Provide the (X, Y) coordinate of the cell's center where the given text is located.  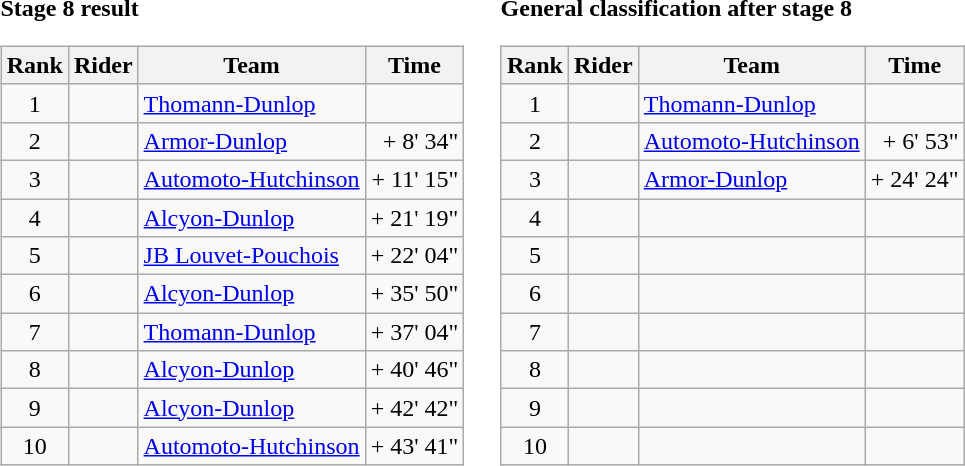
+ 8' 34" (414, 141)
+ 21' 19" (414, 217)
+ 42' 42" (414, 408)
JB Louvet-Pouchois (252, 256)
+ 40' 46" (414, 370)
+ 11' 15" (414, 179)
+ 24' 24" (914, 179)
+ 37' 04" (414, 332)
+ 22' 04" (414, 256)
+ 43' 41" (414, 446)
+ 35' 50" (414, 294)
+ 6' 53" (914, 141)
